Detect which cell encompasses the target text, then output its (x, y) center coordinate. 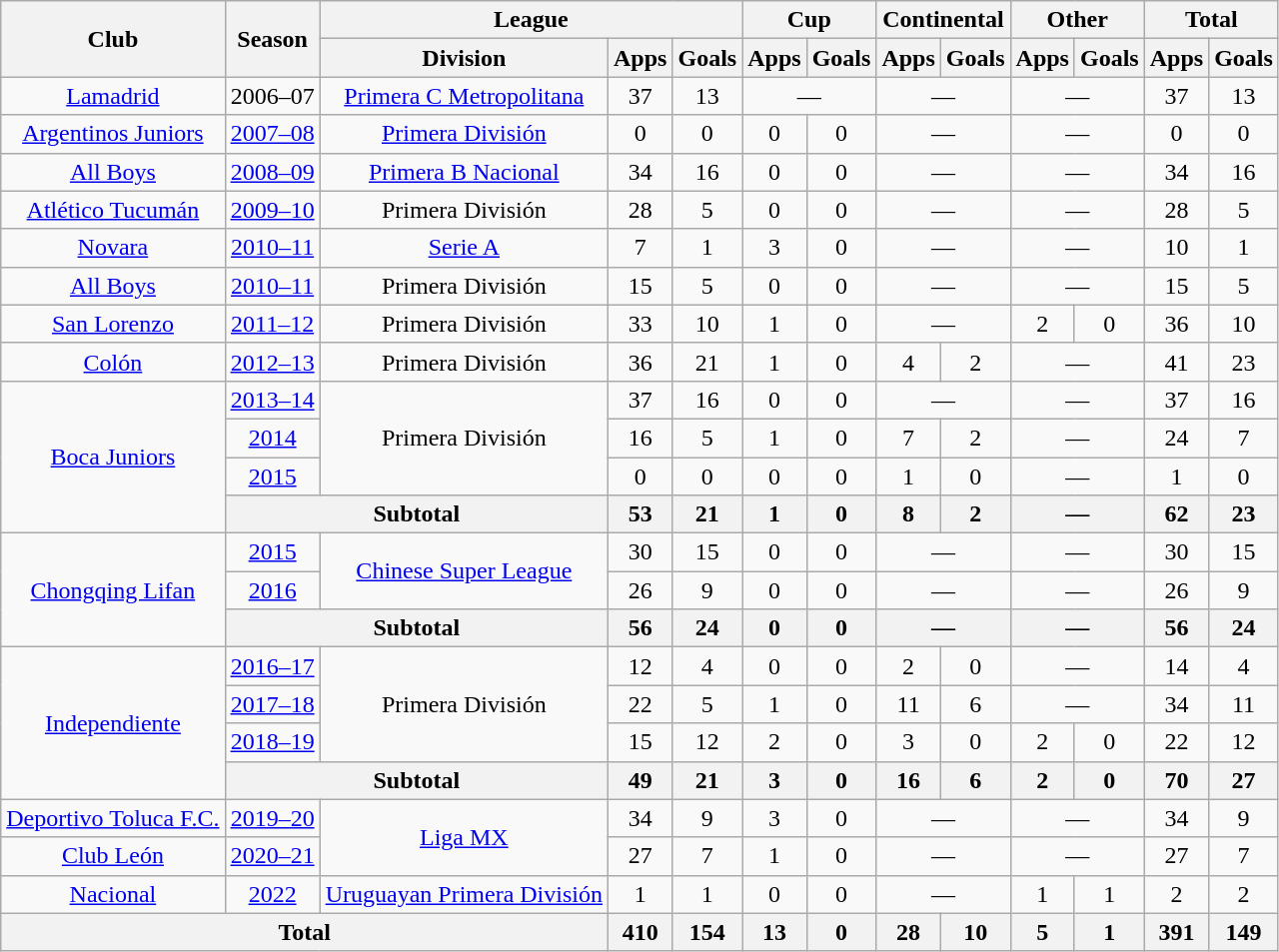
2018–19 (272, 742)
410 (640, 932)
Argentinos Juniors (113, 134)
Chongqing Lifan (113, 590)
2016 (272, 590)
Uruguayan Primera División (464, 894)
41 (1176, 362)
2007–08 (272, 134)
Cup (809, 20)
2014 (272, 438)
Atlético Tucumán (113, 210)
2022 (272, 894)
2017–18 (272, 704)
Liga MX (464, 837)
8 (908, 514)
391 (1176, 932)
2011–12 (272, 324)
Primera B Nacional (464, 172)
Primera C Metropolitana (464, 96)
Colón (113, 362)
Serie A (464, 248)
53 (640, 514)
2006–07 (272, 96)
Deportivo Toluca F.C. (113, 818)
Other (1077, 20)
154 (707, 932)
Nacional (113, 894)
2016–17 (272, 666)
2008–09 (272, 172)
2019–20 (272, 818)
Chinese Super League (464, 571)
Lamadrid (113, 96)
San Lorenzo (113, 324)
70 (1176, 780)
Boca Juniors (113, 457)
Season (272, 39)
14 (1176, 666)
149 (1244, 932)
League (532, 20)
2009–10 (272, 210)
2012–13 (272, 362)
62 (1176, 514)
Club (113, 39)
Division (464, 58)
Continental (943, 20)
33 (640, 324)
49 (640, 780)
2013–14 (272, 400)
Club León (113, 856)
Novara (113, 248)
Independiente (113, 723)
2020–21 (272, 856)
